Determine the (X, Y) coordinate at the center of the cell enclosing the given text.  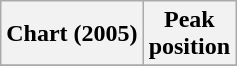
Peakposition (189, 34)
Chart (2005) (72, 34)
